From the cell containing the given text, extract its center point as [X, Y] coordinate. 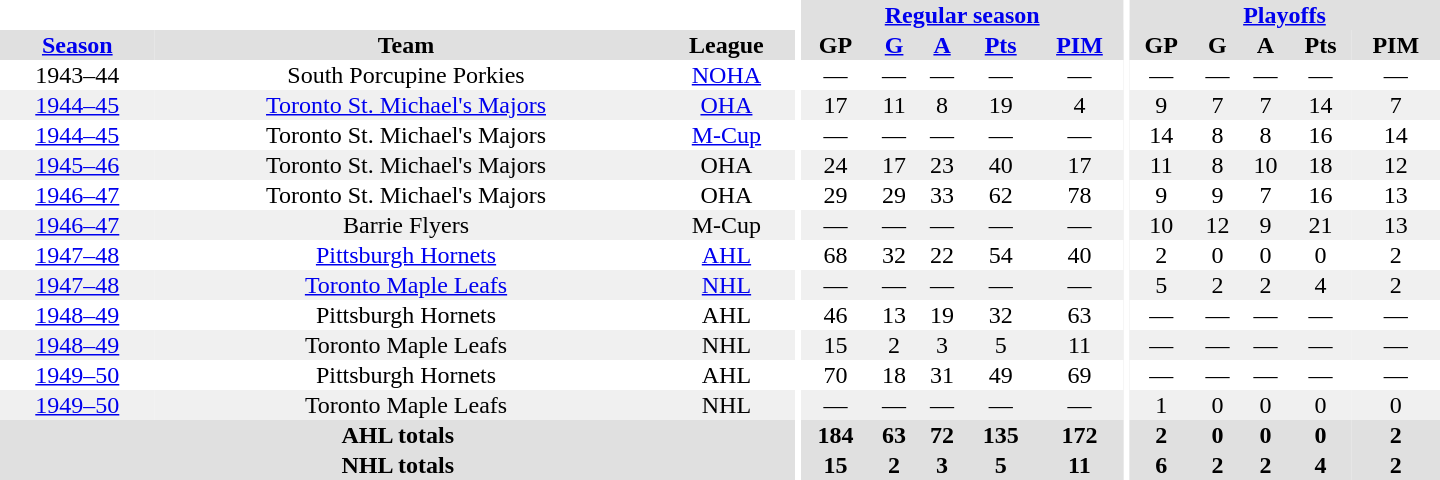
31 [942, 375]
1945–46 [78, 165]
78 [1079, 195]
South Porcupine Porkies [406, 75]
21 [1320, 225]
NOHA [726, 75]
54 [1000, 255]
49 [1000, 375]
172 [1079, 435]
1 [1162, 405]
72 [942, 435]
135 [1000, 435]
62 [1000, 195]
Season [78, 45]
6 [1162, 465]
69 [1079, 375]
League [726, 45]
AHL totals [398, 435]
Team [406, 45]
46 [836, 315]
Playoffs [1284, 15]
70 [836, 375]
22 [942, 255]
23 [942, 165]
NHL totals [398, 465]
Regular season [962, 15]
68 [836, 255]
33 [942, 195]
1943–44 [78, 75]
184 [836, 435]
Barrie Flyers [406, 225]
24 [836, 165]
